Find where the given text appears and provide that cell's center as (X, Y) coordinate. 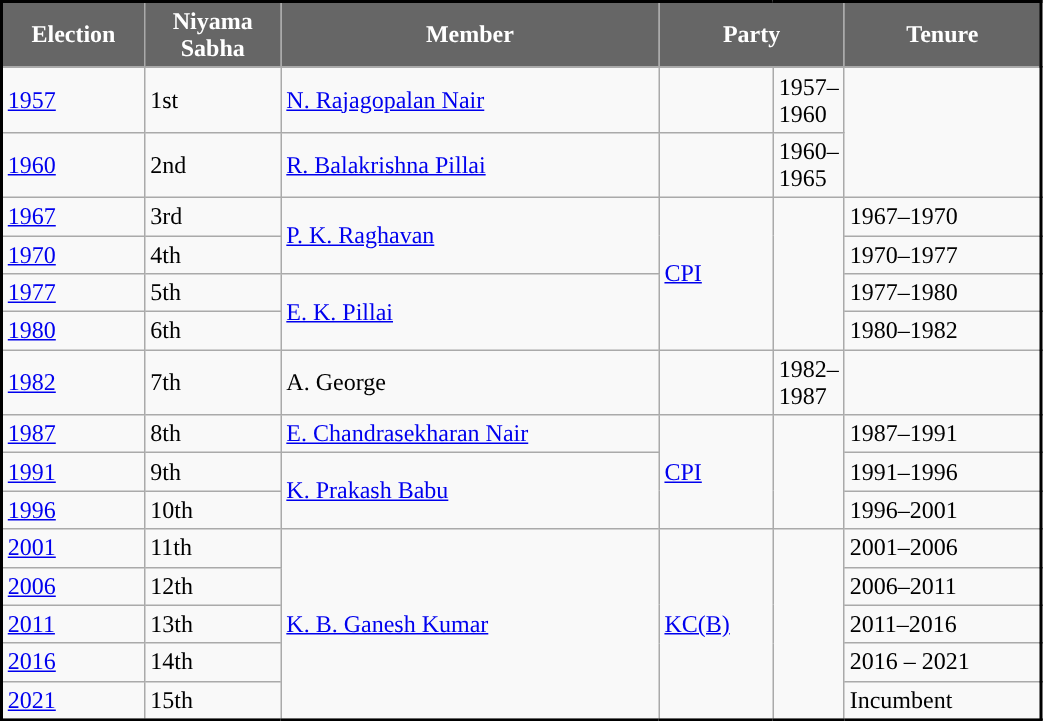
2016 (74, 662)
11th (213, 548)
15th (213, 700)
2011 (74, 624)
K. Prakash Babu (470, 491)
2006 (74, 586)
1970 (74, 255)
1991–1996 (942, 472)
10th (213, 510)
KC(B) (716, 624)
1967 (74, 216)
Election (74, 35)
1957 (74, 100)
2nd (213, 164)
P. K. Raghavan (470, 235)
K. B. Ganesh Kumar (470, 624)
8th (213, 434)
2006–2011 (942, 586)
Member (470, 35)
1987–1991 (942, 434)
1960–1965 (808, 164)
R. Balakrishna Pillai (470, 164)
NiyamaSabha (213, 35)
1970–1977 (942, 255)
1957–1960 (808, 100)
2016 – 2021 (942, 662)
5th (213, 293)
4th (213, 255)
13th (213, 624)
Incumbent (942, 700)
1982 (74, 382)
2001 (74, 548)
14th (213, 662)
9th (213, 472)
1980 (74, 331)
1960 (74, 164)
1987 (74, 434)
1996 (74, 510)
1977 (74, 293)
12th (213, 586)
E. Chandrasekharan Nair (470, 434)
1977–1980 (942, 293)
N. Rajagopalan Nair (470, 100)
1996–2001 (942, 510)
2001–2006 (942, 548)
Tenure (942, 35)
Party (752, 35)
2021 (74, 700)
3rd (213, 216)
1st (213, 100)
1967–1970 (942, 216)
A. George (470, 382)
2011–2016 (942, 624)
E. K. Pillai (470, 312)
1991 (74, 472)
1980–1982 (942, 331)
1982–1987 (808, 382)
7th (213, 382)
6th (213, 331)
